Pinpoint the cell where the given text exists, returning its (x, y) midpoint coordinate. 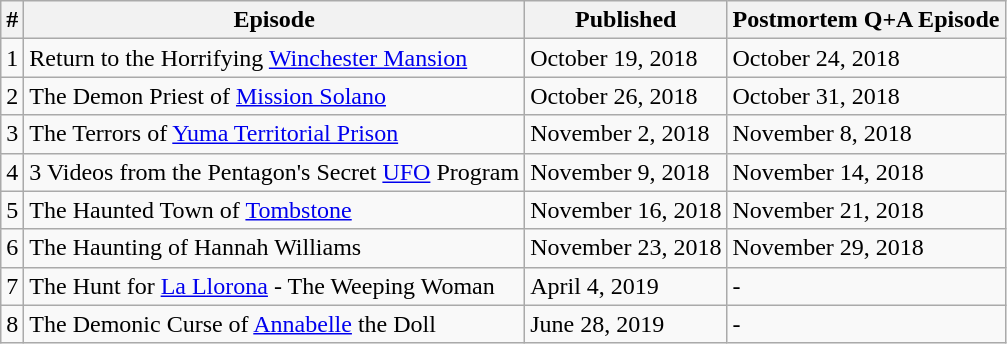
Episode (274, 20)
Return to the Horrifying Winchester Mansion (274, 58)
Published (626, 20)
October 19, 2018 (626, 58)
Postmortem Q+A Episode (866, 20)
April 4, 2019 (626, 286)
5 (12, 210)
The Demon Priest of Mission Solano (274, 96)
The Haunted Town of Tombstone (274, 210)
November 14, 2018 (866, 172)
November 29, 2018 (866, 248)
3 Videos from the Pentagon's Secret UFO Program (274, 172)
7 (12, 286)
June 28, 2019 (626, 324)
The Demonic Curse of Annabelle the Doll (274, 324)
November 2, 2018 (626, 134)
November 16, 2018 (626, 210)
November 23, 2018 (626, 248)
3 (12, 134)
4 (12, 172)
2 (12, 96)
The Haunting of Hannah Williams (274, 248)
October 26, 2018 (626, 96)
6 (12, 248)
The Hunt for La Llorona - The Weeping Woman (274, 286)
1 (12, 58)
The Terrors of Yuma Territorial Prison (274, 134)
November 8, 2018 (866, 134)
# (12, 20)
October 24, 2018 (866, 58)
October 31, 2018 (866, 96)
November 9, 2018 (626, 172)
8 (12, 324)
November 21, 2018 (866, 210)
